Return [x, y] of the center of cell containing provided text 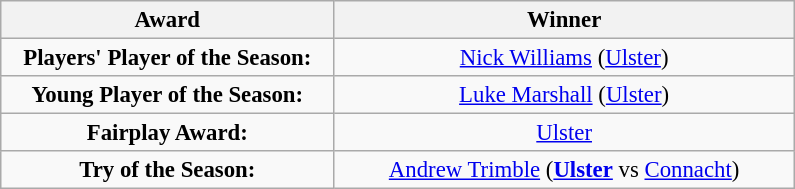
Fairplay Award: [168, 133]
Award [168, 20]
Nick Williams (Ulster) [564, 58]
Andrew Trimble (Ulster vs Connacht) [564, 170]
Players' Player of the Season: [168, 58]
Young Player of the Season: [168, 95]
Try of the Season: [168, 170]
Winner [564, 20]
Ulster [564, 133]
Luke Marshall (Ulster) [564, 95]
